Search for the cell housing the specified text and yield its (X, Y) center coordinate. 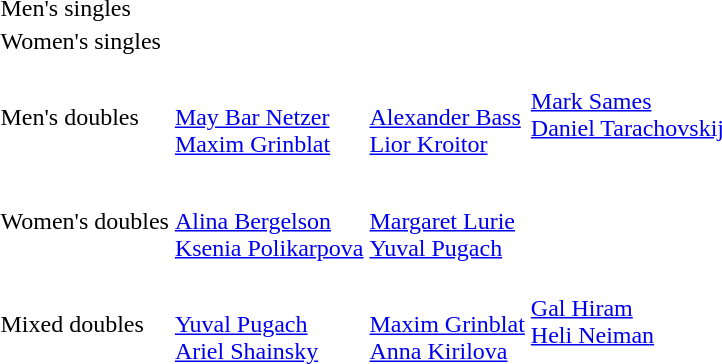
Alina BergelsonKsenia Polikarpova (269, 221)
Margaret LurieYuval Pugach (447, 221)
Alexander Bass Lior Kroitor (447, 118)
May Bar NetzerMaxim Grinblat (269, 118)
